For the text-containing cell, return its midpoint in (x, y) coordinate format. 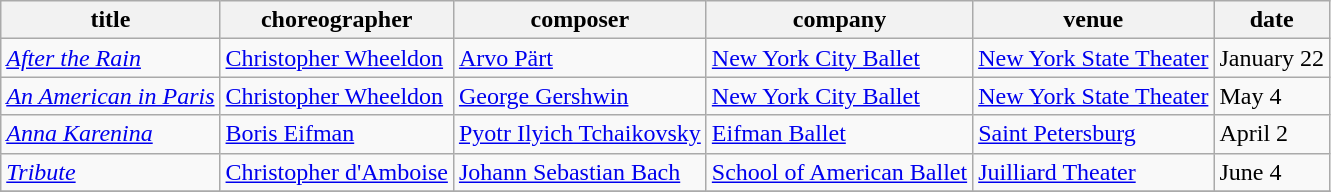
School of American Ballet (839, 172)
January 22 (1272, 58)
Christopher d'Amboise (336, 172)
choreographer (336, 20)
Tribute (110, 172)
venue (1094, 20)
composer (580, 20)
May 4 (1272, 96)
June 4 (1272, 172)
George Gershwin (580, 96)
Anna Karenina (110, 134)
Boris Eifman (336, 134)
Saint Petersburg (1094, 134)
title (110, 20)
April 2 (1272, 134)
Johann Sebastian Bach (580, 172)
company (839, 20)
Juilliard Theater (1094, 172)
After the Rain (110, 58)
Pyotr Ilyich Tchaikovsky (580, 134)
date (1272, 20)
Eifman Ballet (839, 134)
Arvo Pärt (580, 58)
An American in Paris (110, 96)
